Scan for the cell matching the given text and deliver its [X, Y] coordinate at center. 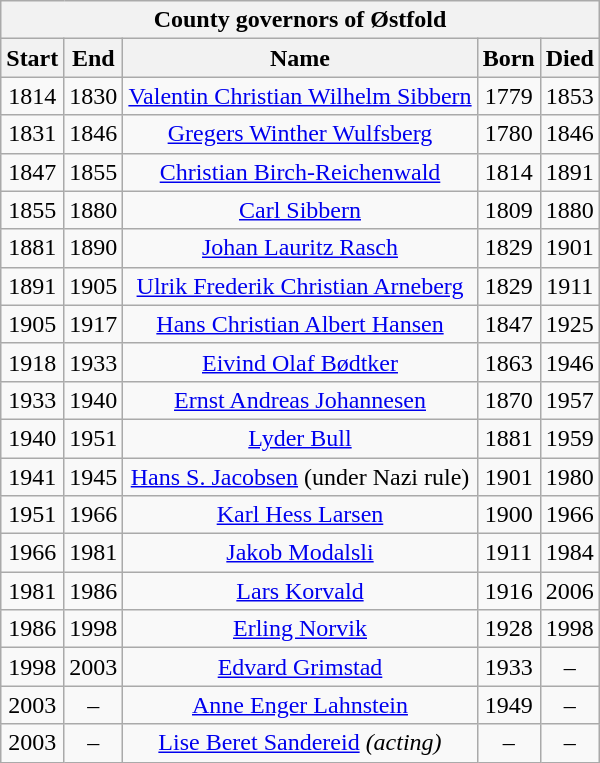
1941 [32, 477]
Lise Beret Sandereid (acting) [300, 743]
1870 [508, 400]
Lars Korvald [300, 591]
Eivind Olaf Bødtker [300, 362]
County governors of Østfold [300, 20]
Hans Christian Albert Hansen [300, 324]
Johan Lauritz Rasch [300, 248]
Valentin Christian Wilhelm Sibbern [300, 96]
1809 [508, 210]
1900 [508, 515]
1957 [570, 400]
1916 [508, 591]
1945 [94, 477]
Carl Sibbern [300, 210]
1959 [570, 438]
2006 [570, 591]
End [94, 58]
1831 [32, 134]
Erling Norvik [300, 629]
Ernst Andreas Johannesen [300, 400]
1780 [508, 134]
1984 [570, 553]
Born [508, 58]
1928 [508, 629]
1918 [32, 362]
Karl Hess Larsen [300, 515]
1980 [570, 477]
1946 [570, 362]
1949 [508, 705]
Gregers Winther Wulfsberg [300, 134]
Christian Birch-Reichenwald [300, 172]
Hans S. Jacobsen (under Nazi rule) [300, 477]
1863 [508, 362]
Lyder Bull [300, 438]
Anne Enger Lahnstein [300, 705]
Start [32, 58]
1890 [94, 248]
1779 [508, 96]
1853 [570, 96]
Died [570, 58]
Jakob Modalsli [300, 553]
1917 [94, 324]
1925 [570, 324]
Name [300, 58]
1830 [94, 96]
Ulrik Frederik Christian Arneberg [300, 286]
Edvard Grimstad [300, 667]
